Identify which cell holds the provided text, then report its (X, Y) central coordinate. 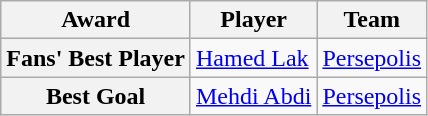
Award (96, 20)
Best Goal (96, 96)
Fans' Best Player (96, 58)
Player (253, 20)
Hamed Lak (253, 58)
Team (372, 20)
Mehdi Abdi (253, 96)
